Identify which cell holds the provided text, then report its [x, y] central coordinate. 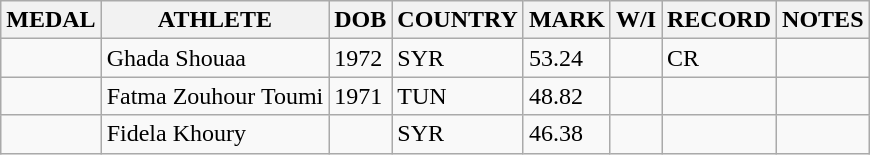
Ghada Shouaa [215, 58]
53.24 [566, 58]
ATHLETE [215, 20]
MARK [566, 20]
Fidela Khoury [215, 134]
RECORD [720, 20]
W/I [636, 20]
48.82 [566, 96]
CR [720, 58]
COUNTRY [458, 20]
1971 [360, 96]
NOTES [823, 20]
MEDAL [51, 20]
TUN [458, 96]
46.38 [566, 134]
DOB [360, 20]
1972 [360, 58]
Fatma Zouhour Toumi [215, 96]
